From the cell containing the given text, extract its center point as (X, Y) coordinate. 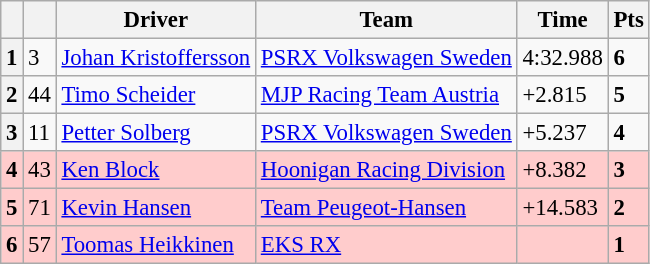
+2.815 (562, 95)
57 (40, 245)
Time (562, 20)
Johan Kristoffersson (156, 58)
Driver (156, 20)
Pts (628, 20)
MJP Racing Team Austria (386, 95)
4:32.988 (562, 58)
71 (40, 208)
Hoonigan Racing Division (386, 170)
Timo Scheider (156, 95)
Team (386, 20)
Petter Solberg (156, 133)
+5.237 (562, 133)
43 (40, 170)
+8.382 (562, 170)
44 (40, 95)
+14.583 (562, 208)
EKS RX (386, 245)
Kevin Hansen (156, 208)
Toomas Heikkinen (156, 245)
Ken Block (156, 170)
Team Peugeot-Hansen (386, 208)
11 (40, 133)
